Scan for the cell matching the given text and deliver its (x, y) coordinate at center. 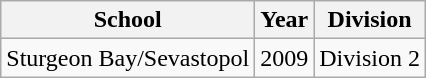
Division (370, 20)
Division 2 (370, 58)
2009 (284, 58)
Sturgeon Bay/Sevastopol (128, 58)
Year (284, 20)
School (128, 20)
